Find where the given text appears and provide that cell's center as (x, y) coordinate. 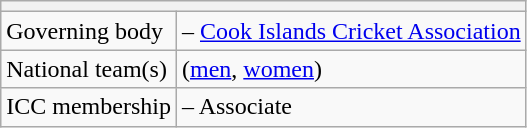
Governing body (89, 31)
ICC membership (89, 107)
National team(s) (89, 69)
– Associate (351, 107)
(men, women) (351, 69)
– Cook Islands Cricket Association (351, 31)
